Locate the cell with the specified text and output its (X, Y) center coordinate. 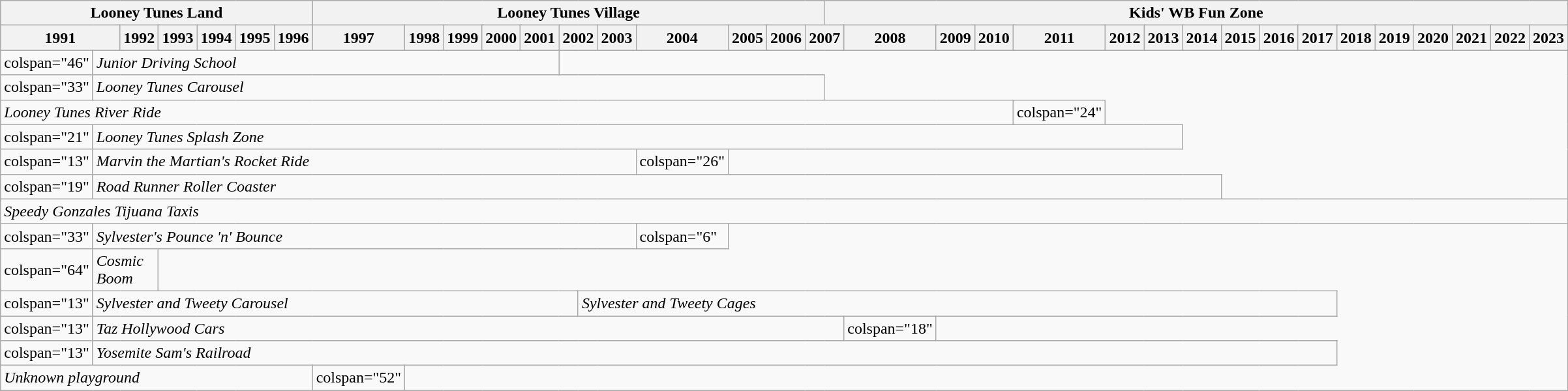
2022 (1509, 38)
1995 (254, 38)
Taz Hollywood Cars (468, 328)
colspan="18" (890, 328)
1998 (424, 38)
1992 (140, 38)
1997 (359, 38)
2013 (1164, 38)
Looney Tunes Carousel (459, 87)
2015 (1241, 38)
2002 (578, 38)
colspan="26" (682, 162)
2008 (890, 38)
Looney Tunes Splash Zone (638, 137)
colspan="21" (47, 137)
colspan="6" (682, 236)
2012 (1124, 38)
2006 (787, 38)
1994 (217, 38)
1991 (60, 38)
2003 (617, 38)
Marvin the Martian's Rocket Ride (364, 162)
2005 (747, 38)
colspan="46" (47, 63)
2011 (1059, 38)
2004 (682, 38)
Yosemite Sam's Railroad (715, 353)
2020 (1432, 38)
1993 (177, 38)
colspan="64" (47, 270)
Looney Tunes Village (569, 13)
1996 (294, 38)
colspan="24" (1059, 112)
Junior Driving School (326, 63)
colspan="52" (359, 378)
2007 (824, 38)
Sylvester's Pounce 'n' Bounce (364, 236)
colspan="19" (47, 186)
Sylvester and Tweety Cages (957, 303)
2018 (1355, 38)
2016 (1278, 38)
Looney Tunes River Ride (507, 112)
2019 (1395, 38)
Kids' WB Fun Zone (1196, 13)
2014 (1201, 38)
2000 (501, 38)
Cosmic Boom (125, 270)
2017 (1318, 38)
Speedy Gonzales Tijuana Taxis (784, 211)
Road Runner Roller Coaster (657, 186)
2001 (540, 38)
Unknown playground (157, 378)
Looney Tunes Land (157, 13)
2010 (994, 38)
Sylvester and Tweety Carousel (335, 303)
1999 (463, 38)
2009 (955, 38)
2021 (1471, 38)
2023 (1548, 38)
